Pinpoint the cell where the given text exists, returning its [x, y] midpoint coordinate. 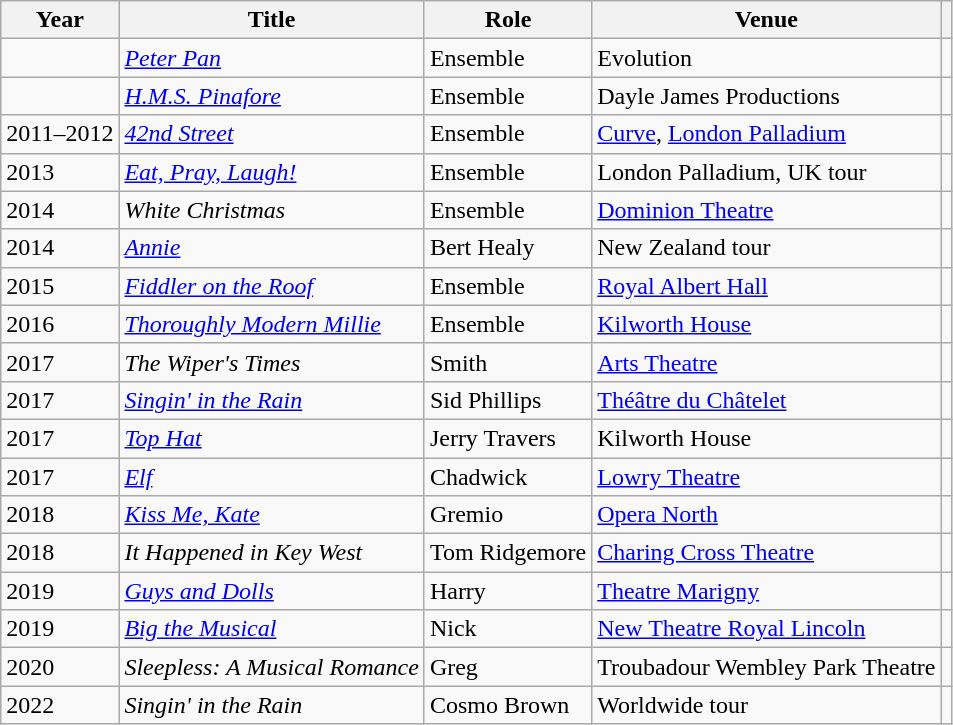
Role [508, 20]
Arts Theatre [766, 362]
Sid Phillips [508, 400]
Eat, Pray, Laugh! [272, 172]
Year [60, 20]
2013 [60, 172]
London Palladium, UK tour [766, 172]
Harry [508, 591]
Venue [766, 20]
Title [272, 20]
2016 [60, 324]
Curve, London Palladium [766, 134]
Bert Healy [508, 248]
Nick [508, 629]
Dayle James Productions [766, 96]
Guys and Dolls [272, 591]
Greg [508, 667]
New Zealand tour [766, 248]
Fiddler on the Roof [272, 286]
Dominion Theatre [766, 210]
Kiss Me, Kate [272, 515]
The Wiper's Times [272, 362]
Smith [508, 362]
Charing Cross Theatre [766, 553]
Worldwide tour [766, 705]
2011–2012 [60, 134]
Opera North [766, 515]
New Theatre Royal Lincoln [766, 629]
Theatre Marigny [766, 591]
Peter Pan [272, 58]
42nd Street [272, 134]
Tom Ridgemore [508, 553]
White Christmas [272, 210]
Théâtre du Châtelet [766, 400]
It Happened in Key West [272, 553]
Jerry Travers [508, 438]
Big the Musical [272, 629]
2015 [60, 286]
Cosmo Brown [508, 705]
Lowry Theatre [766, 477]
Royal Albert Hall [766, 286]
Gremio [508, 515]
Sleepless: A Musical Romance [272, 667]
2022 [60, 705]
2020 [60, 667]
Troubadour Wembley Park Theatre [766, 667]
Annie [272, 248]
Evolution [766, 58]
H.M.S. Pinafore [272, 96]
Chadwick [508, 477]
Thoroughly Modern Millie [272, 324]
Top Hat [272, 438]
Elf [272, 477]
